From the cell containing the given text, extract its center point as (x, y) coordinate. 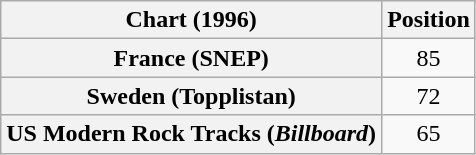
65 (429, 134)
US Modern Rock Tracks (Billboard) (192, 134)
85 (429, 58)
72 (429, 96)
Position (429, 20)
France (SNEP) (192, 58)
Chart (1996) (192, 20)
Sweden (Topplistan) (192, 96)
